Extract the (X, Y) coordinate from the center of the cell holding the provided text.  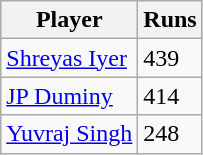
414 (170, 96)
JP Duminy (70, 96)
248 (170, 134)
439 (170, 58)
Player (70, 20)
Yuvraj Singh (70, 134)
Shreyas Iyer (70, 58)
Runs (170, 20)
